Return [x, y] of the center of cell containing provided text 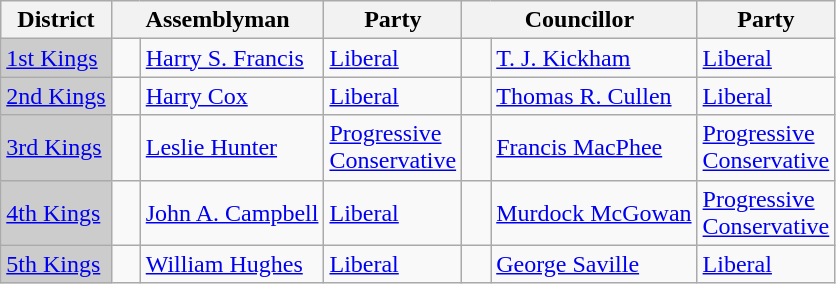
Councillor [580, 20]
Assemblyman [218, 20]
1st Kings [56, 58]
T. J. Kickham [594, 58]
District [56, 20]
Francis MacPhee [594, 148]
George Saville [594, 264]
5th Kings [56, 264]
2nd Kings [56, 96]
Harry S. Francis [232, 58]
Leslie Hunter [232, 148]
Murdock McGowan [594, 212]
4th Kings [56, 212]
3rd Kings [56, 148]
William Hughes [232, 264]
Harry Cox [232, 96]
Thomas R. Cullen [594, 96]
John A. Campbell [232, 212]
